Extract the (x, y) coordinate from the center of the cell holding the provided text.  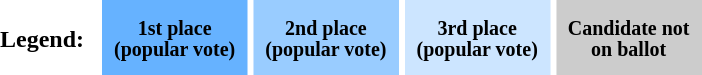
2nd place(popular vote) (326, 38)
3rd place(popular vote) (478, 38)
1st place(popular vote) (174, 38)
Candidate noton ballot (629, 38)
Legend: (48, 38)
